Return the [x, y] coordinate for the center point of the cell that contains the specified text.  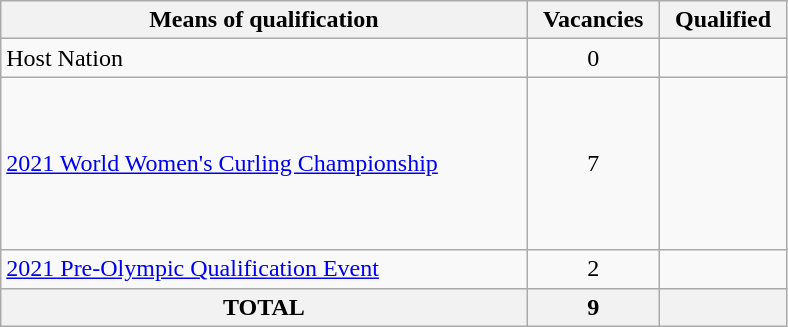
2 [594, 269]
9 [594, 307]
Vacancies [594, 20]
Means of qualification [264, 20]
0 [594, 58]
2021 Pre-Olympic Qualification Event [264, 269]
2021 World Women's Curling Championship [264, 164]
Host Nation [264, 58]
7 [594, 164]
TOTAL [264, 307]
Qualified [722, 20]
